Return the (X, Y) coordinate for the center point of the cell that contains the specified text.  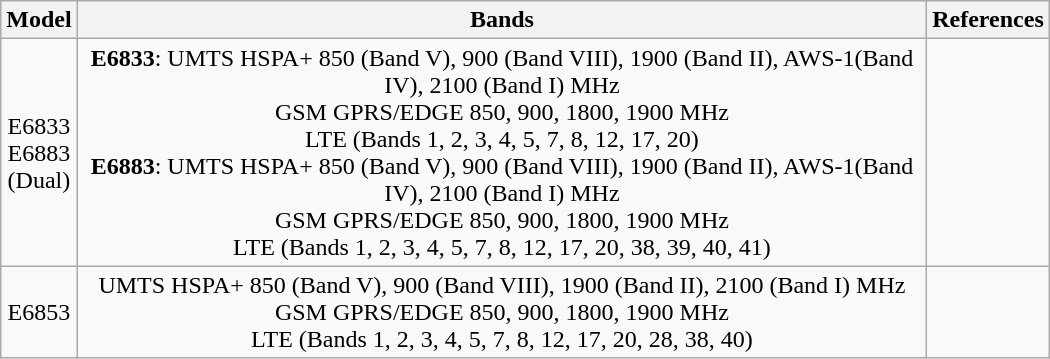
References (988, 20)
Bands (502, 20)
E6833E6883(Dual) (39, 152)
Model (39, 20)
E6853 (39, 312)
